Identify which cell holds the provided text, then report its (X, Y) central coordinate. 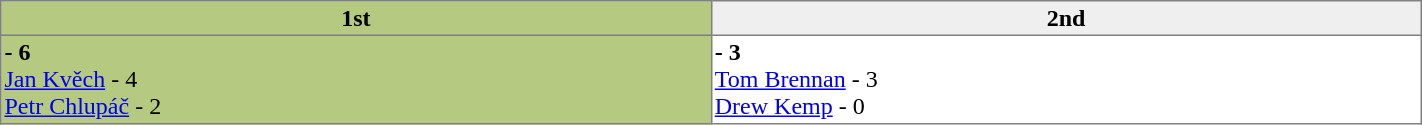
2nd (1066, 18)
- 6Jan Kvěch - 4Petr Chlupáč - 2 (356, 79)
- 3Tom Brennan - 3Drew Kemp - 0 (1066, 79)
1st (356, 18)
